Return the (x, y) coordinate for the center point of the cell that contains the specified text.  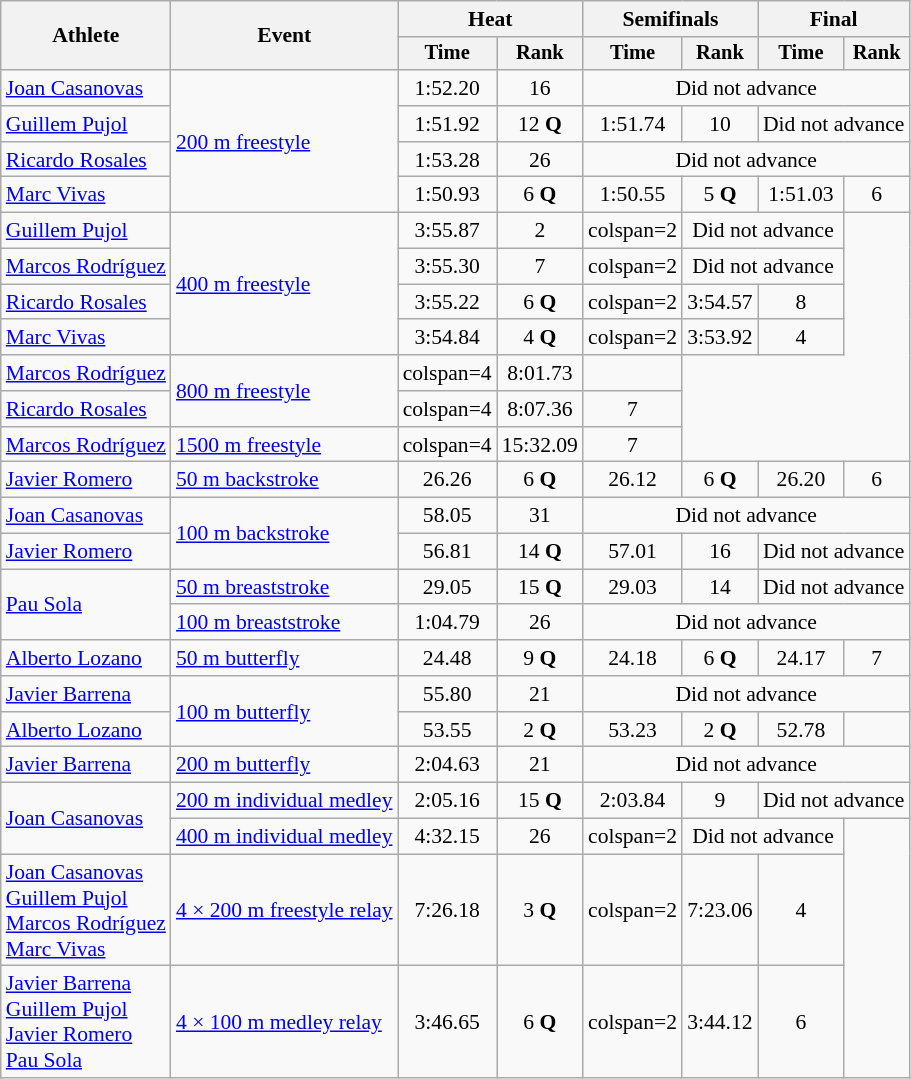
1:53.28 (448, 160)
800 m freestyle (284, 390)
26.26 (448, 480)
100 m backstroke (284, 534)
200 m individual medley (284, 801)
56.81 (448, 552)
2:03.84 (632, 801)
200 m butterfly (284, 765)
7:26.18 (448, 910)
53.55 (448, 730)
2 (540, 231)
1:52.20 (448, 88)
3 Q (540, 910)
55.80 (448, 694)
5 Q (720, 195)
50 m butterfly (284, 658)
1:51.03 (801, 195)
3:44.12 (720, 1022)
Pau Sola (86, 604)
100 m breaststroke (284, 623)
Semifinals (670, 19)
26.12 (632, 480)
2:05.16 (448, 801)
24.17 (801, 658)
1:04.79 (448, 623)
Javier BarrenaGuillem PujolJavier RomeroPau Sola (86, 1022)
Event (284, 36)
8 (801, 302)
1:51.92 (448, 124)
Heat (490, 19)
Athlete (86, 36)
50 m backstroke (284, 480)
100 m butterfly (284, 712)
400 m freestyle (284, 284)
50 m breaststroke (284, 587)
8:07.36 (540, 409)
53.23 (632, 730)
4:32.15 (448, 837)
24.18 (632, 658)
Joan CasanovasGuillem PujolMarcos RodríguezMarc Vivas (86, 910)
8:01.73 (540, 373)
3:46.65 (448, 1022)
3:54.57 (720, 302)
400 m individual medley (284, 837)
57.01 (632, 552)
1500 m freestyle (284, 445)
3:53.92 (720, 338)
29.05 (448, 587)
14 Q (540, 552)
1:50.55 (632, 195)
1:50.93 (448, 195)
4 Q (540, 338)
7:23.06 (720, 910)
52.78 (801, 730)
4 × 100 m medley relay (284, 1022)
4 × 200 m freestyle relay (284, 910)
31 (540, 516)
12 Q (540, 124)
Final (834, 19)
24.48 (448, 658)
10 (720, 124)
58.05 (448, 516)
3:55.22 (448, 302)
1:51.74 (632, 124)
9 (720, 801)
3:54.84 (448, 338)
2:04.63 (448, 765)
200 m freestyle (284, 141)
9 Q (540, 658)
3:55.30 (448, 267)
15:32.09 (540, 445)
29.03 (632, 587)
14 (720, 587)
3:55.87 (448, 231)
26.20 (801, 480)
